Extract the [x, y] coordinate from the center of the cell holding the provided text.  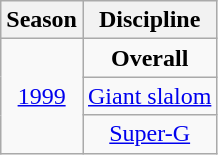
Season [42, 20]
Discipline [149, 20]
Super-G [149, 134]
Giant slalom [149, 96]
Overall [149, 58]
1999 [42, 96]
